Return [X, Y] of the center of cell containing provided text 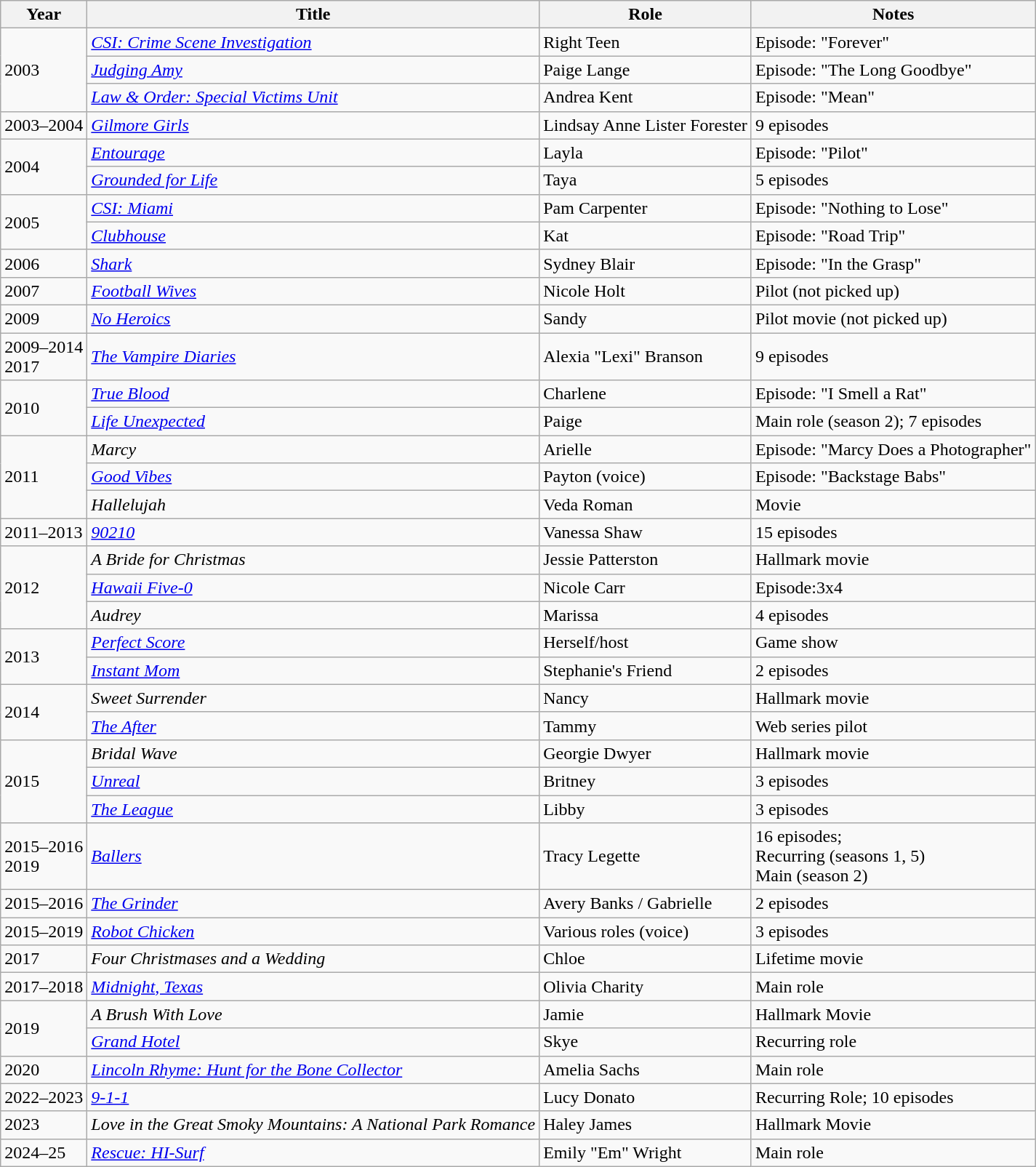
Love in the Great Smoky Mountains: A National Park Romance [313, 1125]
Football Wives [313, 291]
Midnight, Texas [313, 987]
Gilmore Girls [313, 125]
2010 [44, 408]
Marcy [313, 449]
Episode:3x4 [893, 587]
Arielle [646, 449]
Entourage [313, 153]
Recurring Role; 10 episodes [893, 1097]
Clubhouse [313, 236]
Skye [646, 1042]
2017 [44, 959]
Web series pilot [893, 726]
Vanessa Shaw [646, 532]
Sweet Surrender [313, 698]
Rescue: HI-Surf [313, 1152]
Sydney Blair [646, 263]
Good Vibes [313, 477]
A Bride for Christmas [313, 560]
Herself/host [646, 643]
Judging Amy [313, 70]
Nicole Holt [646, 291]
Shark [313, 263]
Episode: "Mean" [893, 97]
2007 [44, 291]
4 episodes [893, 615]
Instant Mom [313, 670]
Lincoln Rhyme: Hunt for the Bone Collector [313, 1070]
Sandy [646, 318]
Tammy [646, 726]
2003 [44, 70]
Four Christmases and a Wedding [313, 959]
2019 [44, 1028]
Year [44, 15]
Robot Chicken [313, 931]
Perfect Score [313, 643]
2011 [44, 477]
Life Unexpected [313, 422]
Paige [646, 422]
Lifetime movie [893, 959]
2011–2013 [44, 532]
Unreal [313, 781]
Nicole Carr [646, 587]
Hallelujah [313, 505]
Episode: "Marcy Does a Photographer" [893, 449]
2015–2016 [44, 904]
Pam Carpenter [646, 208]
True Blood [313, 394]
Kat [646, 236]
Taya [646, 180]
Britney [646, 781]
Georgie Dwyer [646, 753]
2003–2004 [44, 125]
Ballers [313, 857]
Various roles (voice) [646, 931]
Episode: "Road Trip" [893, 236]
Role [646, 15]
Haley James [646, 1125]
Episode: "In the Grasp" [893, 263]
Tracy Legette [646, 857]
Andrea Kent [646, 97]
2005 [44, 222]
CSI: Miami [313, 208]
Audrey [313, 615]
Stephanie's Friend [646, 670]
The After [313, 726]
No Heroics [313, 318]
Right Teen [646, 42]
Law & Order: Special Victims Unit [313, 97]
Episode: "Forever" [893, 42]
5 episodes [893, 180]
Marissa [646, 615]
Olivia Charity [646, 987]
Avery Banks / Gabrielle [646, 904]
Episode: "I Smell a Rat" [893, 394]
Paige Lange [646, 70]
Pilot movie (not picked up) [893, 318]
Veda Roman [646, 505]
Charlene [646, 394]
Notes [893, 15]
Main role (season 2); 7 episodes [893, 422]
Lindsay Anne Lister Forester [646, 125]
Episode: "Nothing to Lose" [893, 208]
2006 [44, 263]
2004 [44, 167]
2023 [44, 1125]
2009 [44, 318]
15 episodes [893, 532]
2015 [44, 781]
The League [313, 809]
Pilot (not picked up) [893, 291]
2012 [44, 587]
Payton (voice) [646, 477]
Alexia "Lexi" Branson [646, 356]
Episode: "Pilot" [893, 153]
Nancy [646, 698]
90210 [313, 532]
2009–20142017 [44, 356]
16 episodes; Recurring (seasons 1, 5) Main (season 2) [893, 857]
CSI: Crime Scene Investigation [313, 42]
2017–2018 [44, 987]
Episode: "The Long Goodbye" [893, 70]
Layla [646, 153]
Game show [893, 643]
A Brush With Love [313, 1014]
The Vampire Diaries [313, 356]
Episode: "Backstage Babs" [893, 477]
2015–2019 [44, 931]
Title [313, 15]
Hawaii Five-0 [313, 587]
The Grinder [313, 904]
2014 [44, 712]
Grand Hotel [313, 1042]
2015–20162019 [44, 857]
Chloe [646, 959]
Emily "Em" Wright [646, 1152]
Bridal Wave [313, 753]
Recurring role [893, 1042]
Lucy Donato [646, 1097]
Libby [646, 809]
9-1-1 [313, 1097]
2013 [44, 657]
Jamie [646, 1014]
2024–25 [44, 1152]
Jessie Patterston [646, 560]
Grounded for Life [313, 180]
2022–2023 [44, 1097]
Amelia Sachs [646, 1070]
Movie [893, 505]
2020 [44, 1070]
